For the text-containing cell, return its midpoint in (X, Y) coordinate format. 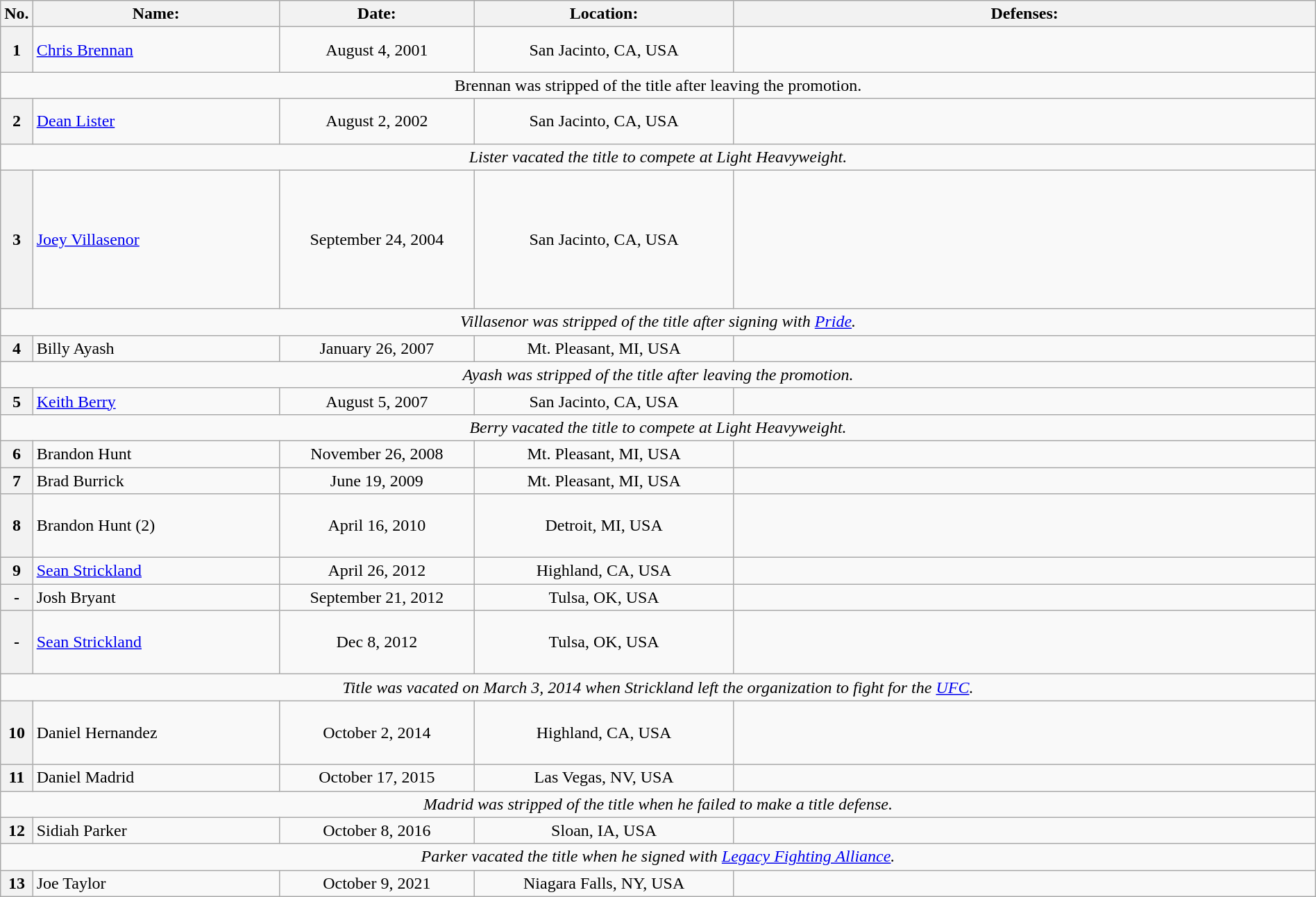
January 26, 2007 (376, 348)
Berry vacated the title to compete at Light Heavyweight. (658, 427)
2 (17, 121)
3 (17, 239)
August 2, 2002 (376, 121)
Niagara Falls, NY, USA (604, 883)
Ayash was stripped of the title after leaving the promotion. (658, 375)
Date: (376, 14)
11 (17, 778)
Sidiah Parker (155, 830)
Brandon Hunt (2) (155, 526)
Detroit, MI, USA (604, 526)
8 (17, 526)
August 4, 2001 (376, 50)
Brandon Hunt (155, 454)
Parker vacated the title when he signed with Legacy Fighting Alliance. (658, 857)
August 5, 2007 (376, 401)
5 (17, 401)
No. (17, 14)
April 26, 2012 (376, 571)
Defenses: (1024, 14)
13 (17, 883)
Chris Brennan (155, 50)
6 (17, 454)
October 2, 2014 (376, 733)
Billy Ayash (155, 348)
Location: (604, 14)
Brennan was stripped of the title after leaving the promotion. (658, 85)
Daniel Madrid (155, 778)
September 21, 2012 (376, 597)
Daniel Hernandez (155, 733)
4 (17, 348)
October 17, 2015 (376, 778)
12 (17, 830)
Madrid was stripped of the title when he failed to make a title defense. (658, 804)
9 (17, 571)
Sloan, IA, USA (604, 830)
October 9, 2021 (376, 883)
April 16, 2010 (376, 526)
Villasenor was stripped of the title after signing with Pride. (658, 322)
Name: (155, 14)
June 19, 2009 (376, 481)
Joe Taylor (155, 883)
Las Vegas, NV, USA (604, 778)
10 (17, 733)
Dean Lister (155, 121)
September 24, 2004 (376, 239)
7 (17, 481)
Brad Burrick (155, 481)
November 26, 2008 (376, 454)
Dec 8, 2012 (376, 642)
Keith Berry (155, 401)
October 8, 2016 (376, 830)
Joey Villasenor (155, 239)
Title was vacated on March 3, 2014 when Strickland left the organization to fight for the UFC. (658, 687)
1 (17, 50)
Lister vacated the title to compete at Light Heavyweight. (658, 157)
Josh Bryant (155, 597)
